Scan for the cell matching the given text and deliver its (X, Y) coordinate at center. 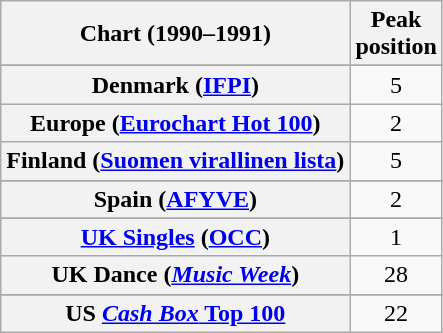
Denmark (IFPI) (176, 85)
22 (396, 313)
Finland (Suomen virallinen lista) (176, 161)
US Cash Box Top 100 (176, 313)
Europe (Eurochart Hot 100) (176, 123)
UK Singles (OCC) (176, 237)
UK Dance (Music Week) (176, 275)
1 (396, 237)
Spain (AFYVE) (176, 199)
Chart (1990–1991) (176, 34)
Peakposition (396, 34)
28 (396, 275)
